Find where the given text appears and provide that cell's center as (x, y) coordinate. 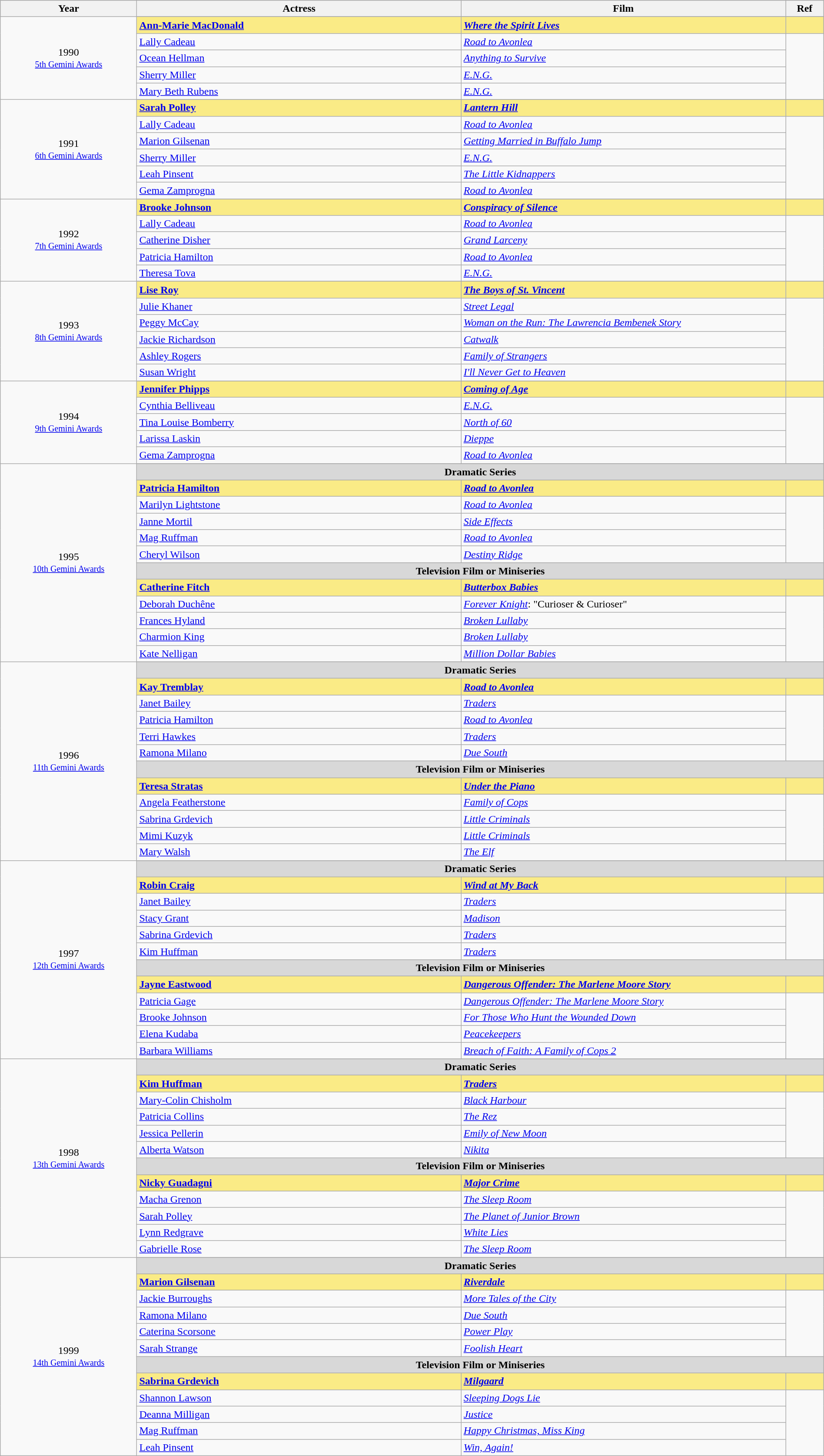
Catwalk (623, 339)
Win, Again! (623, 1447)
Street Legal (623, 306)
1996 11th Gemini Awards (69, 761)
Breach of Faith: A Family of Cops 2 (623, 1051)
Foolish Heart (623, 1348)
The Boys of St. Vincent (623, 290)
Jessica Pellerin (299, 1133)
Patricia Gage (299, 1001)
North of 60 (623, 422)
Macha Grenon (299, 1199)
Frances Hyland (299, 620)
The Planet of Junior Brown (623, 1216)
Lise Roy (299, 290)
Kay Tremblay (299, 687)
Catherine Fitch (299, 587)
1990 5th Gemini Awards (69, 58)
Family of Strangers (623, 356)
Dieppe (623, 438)
For Those Who Hunt the Wounded Down (623, 1018)
1995 10th Gemini Awards (69, 562)
Ashley Rogers (299, 356)
Riverdale (623, 1282)
Madison (623, 918)
Ref (805, 9)
Kate Nelligan (299, 653)
1998 13th Gemini Awards (69, 1158)
Robin Craig (299, 885)
Theresa Tova (299, 273)
Family of Cops (623, 803)
Elena Kudaba (299, 1034)
1993 8th Gemini Awards (69, 331)
Mary-Colin Chisholm (299, 1100)
Janne Mortil (299, 521)
Emily of New Moon (623, 1133)
Peacekeepers (623, 1034)
Black Harbour (623, 1100)
Lantern Hill (623, 108)
Mary Beth Rubens (299, 91)
Patricia Collins (299, 1117)
Tina Louise Bomberry (299, 422)
I'll Never Get to Heaven (623, 372)
Cynthia Belliveau (299, 405)
Milgaard (623, 1381)
Terri Hawkes (299, 736)
Teresa Stratas (299, 786)
Year (69, 9)
Justice (623, 1414)
1992 7th Gemini Awards (69, 240)
Under the Piano (623, 786)
Getting Married in Buffalo Jump (623, 141)
Barbara Williams (299, 1051)
Lynn Redgrave (299, 1232)
Jayne Eastwood (299, 984)
Deborah Duchêne (299, 604)
1991 6th Gemini Awards (69, 149)
Grand Larceny (623, 240)
Jackie Burroughs (299, 1299)
Jackie Richardson (299, 339)
Conspiracy of Silence (623, 207)
Nicky Guadagni (299, 1183)
Julie Khaner (299, 306)
Where the Spirit Lives (623, 25)
Woman on the Run: The Lawrencia Bembenek Story (623, 323)
The Little Kidnappers (623, 174)
Charmion King (299, 637)
Gabrielle Rose (299, 1249)
Actress (299, 9)
Destiny Ridge (623, 554)
Forever Knight: "Curioser & Curioser" (623, 604)
Ann-Marie MacDonald (299, 25)
Side Effects (623, 521)
Anything to Survive (623, 58)
Ocean Hellman (299, 58)
Peggy McCay (299, 323)
More Tales of the City (623, 1299)
Catherine Disher (299, 240)
Sarah Strange (299, 1348)
Film (623, 9)
Nikita (623, 1150)
Happy Christmas, Miss King (623, 1431)
The Rez (623, 1117)
Cheryl Wilson (299, 554)
The Elf (623, 852)
1997 12th Gemini Awards (69, 959)
Mimi Kuzyk (299, 836)
Sleeping Dogs Lie (623, 1398)
Larissa Laskin (299, 438)
Coming of Age (623, 389)
Butterbox Babies (623, 587)
Power Play (623, 1332)
Deanna Milligan (299, 1414)
1994 9th Gemini Awards (69, 422)
Caterina Scorsone (299, 1332)
Jennifer Phipps (299, 389)
Susan Wright (299, 372)
Major Crime (623, 1183)
White Lies (623, 1232)
1999 14th Gemini Awards (69, 1357)
Million Dollar Babies (623, 653)
Angela Featherstone (299, 803)
Marilyn Lightstone (299, 505)
Stacy Grant (299, 918)
Shannon Lawson (299, 1398)
Wind at My Back (623, 885)
Mary Walsh (299, 852)
Alberta Watson (299, 1150)
